Search for the cell housing the specified text and yield its (x, y) center coordinate. 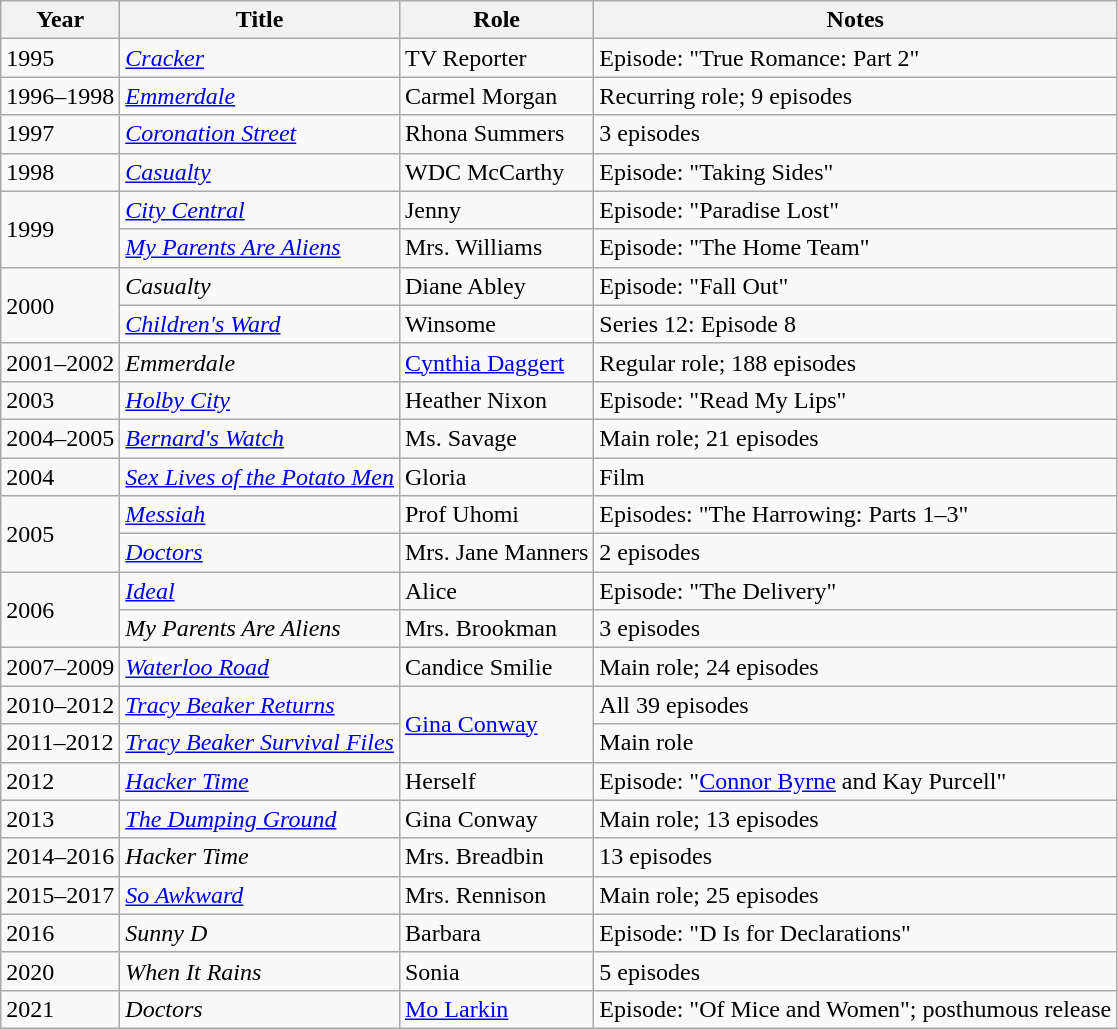
2012 (60, 781)
Main role; 25 episodes (856, 895)
2001–2002 (60, 362)
2006 (60, 610)
1997 (60, 134)
Episodes: "The Harrowing: Parts 1–3" (856, 515)
Tracy Beaker Returns (260, 705)
2013 (60, 819)
Episode: "Taking Sides" (856, 172)
Episode: "Of Mice and Women"; posthumous release (856, 1009)
Title (260, 20)
Main role; 21 episodes (856, 438)
2 episodes (856, 553)
2020 (60, 971)
Barbara (496, 933)
Candice Smilie (496, 667)
Sunny D (260, 933)
Gloria (496, 477)
Regular role; 188 episodes (856, 362)
2004 (60, 477)
2007–2009 (60, 667)
Diane Abley (496, 286)
Episode: "D Is for Declarations" (856, 933)
Main role; 13 episodes (856, 819)
Episode: "Fall Out" (856, 286)
Children's Ward (260, 324)
Waterloo Road (260, 667)
1996–1998 (60, 96)
Main role; 24 episodes (856, 667)
5 episodes (856, 971)
Cracker (260, 58)
Episode: "Read My Lips" (856, 400)
1999 (60, 229)
City Central (260, 210)
The Dumping Ground (260, 819)
Episode: "Connor Byrne and Kay Purcell" (856, 781)
Bernard's Watch (260, 438)
2011–2012 (60, 743)
Jenny (496, 210)
Episode: "The Delivery" (856, 591)
Holby City (260, 400)
Carmel Morgan (496, 96)
Tracy Beaker Survival Files (260, 743)
Sonia (496, 971)
Series 12: Episode 8 (856, 324)
Prof Uhomi (496, 515)
TV Reporter (496, 58)
Episode: "Paradise Lost" (856, 210)
When It Rains (260, 971)
2000 (60, 305)
WDC McCarthy (496, 172)
2021 (60, 1009)
Alice (496, 591)
1998 (60, 172)
2003 (60, 400)
Mrs. Rennison (496, 895)
Role (496, 20)
Heather Nixon (496, 400)
2016 (60, 933)
2005 (60, 534)
Mrs. Jane Manners (496, 553)
Recurring role; 9 episodes (856, 96)
Mo Larkin (496, 1009)
Mrs. Breadbin (496, 857)
Episode: "The Home Team" (856, 248)
Year (60, 20)
Film (856, 477)
Herself (496, 781)
Ms. Savage (496, 438)
Ideal (260, 591)
Messiah (260, 515)
2014–2016 (60, 857)
2015–2017 (60, 895)
2004–2005 (60, 438)
Cynthia Daggert (496, 362)
Episode: "True Romance: Part 2" (856, 58)
Mrs. Brookman (496, 629)
Coronation Street (260, 134)
13 episodes (856, 857)
1995 (60, 58)
So Awkward (260, 895)
Winsome (496, 324)
Mrs. Williams (496, 248)
Rhona Summers (496, 134)
Sex Lives of the Potato Men (260, 477)
Main role (856, 743)
All 39 episodes (856, 705)
2010–2012 (60, 705)
Notes (856, 20)
